Find where the given text appears and provide that cell's center as (x, y) coordinate. 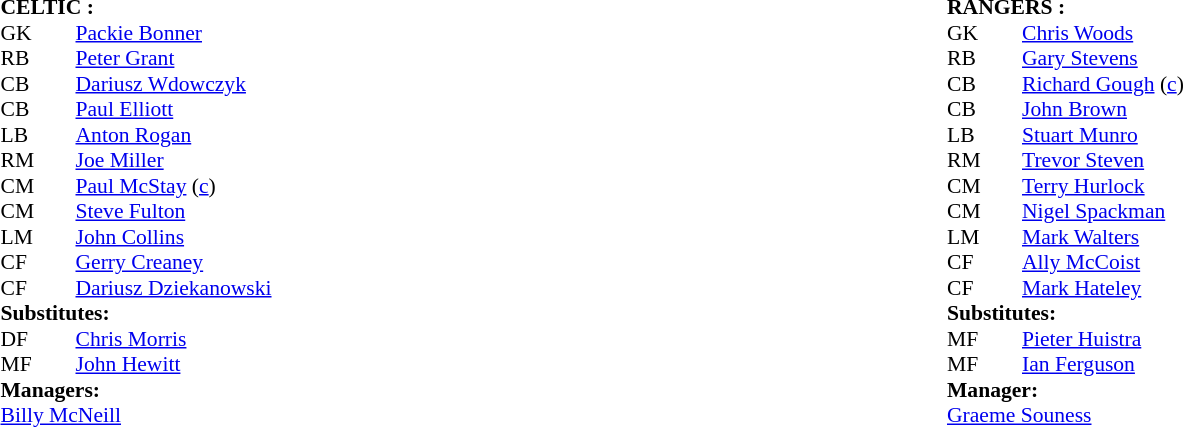
Dariusz Dziekanowski (174, 288)
Steve Fulton (174, 211)
Joe Miller (174, 161)
DF (19, 339)
Paul McStay (c) (174, 186)
Peter Grant (174, 59)
John Collins (174, 237)
Dariusz Wdowczyk (174, 84)
Chris Morris (174, 339)
Substitutes: (136, 313)
Gerry Creaney (174, 263)
Packie Bonner (174, 33)
John Hewitt (174, 365)
Anton Rogan (174, 135)
Managers: (136, 390)
Paul Elliott (174, 109)
